For the text-containing cell, return its midpoint in [X, Y] coordinate format. 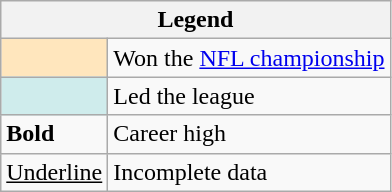
Bold [54, 134]
Incomplete data [249, 172]
Won the NFL championship [249, 58]
Underline [54, 172]
Career high [249, 134]
Led the league [249, 96]
Legend [196, 20]
